Locate the cell with the specified text and output its (x, y) center coordinate. 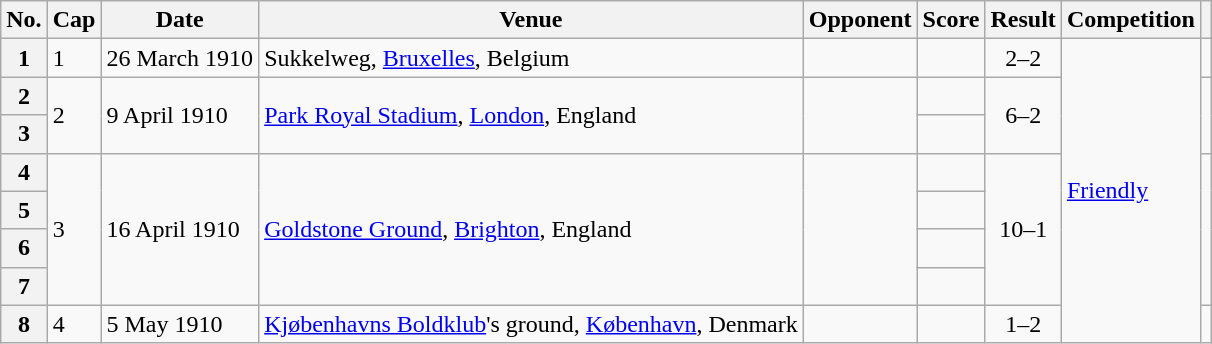
Goldstone Ground, Brighton, England (532, 229)
Friendly (1130, 191)
10–1 (1023, 229)
8 (24, 324)
1–2 (1023, 324)
Venue (532, 20)
7 (24, 286)
Score (951, 20)
6 (24, 248)
Opponent (860, 20)
No. (24, 20)
Result (1023, 20)
9 April 1910 (180, 115)
26 March 1910 (180, 58)
6–2 (1023, 115)
Date (180, 20)
Sukkelweg, Bruxelles, Belgium (532, 58)
Kjøbenhavns Boldklub's ground, København, Denmark (532, 324)
Park Royal Stadium, London, England (532, 115)
5 May 1910 (180, 324)
2–2 (1023, 58)
Competition (1130, 20)
5 (24, 210)
16 April 1910 (180, 229)
Cap (74, 20)
